Locate the cell with the specified text and output its (x, y) center coordinate. 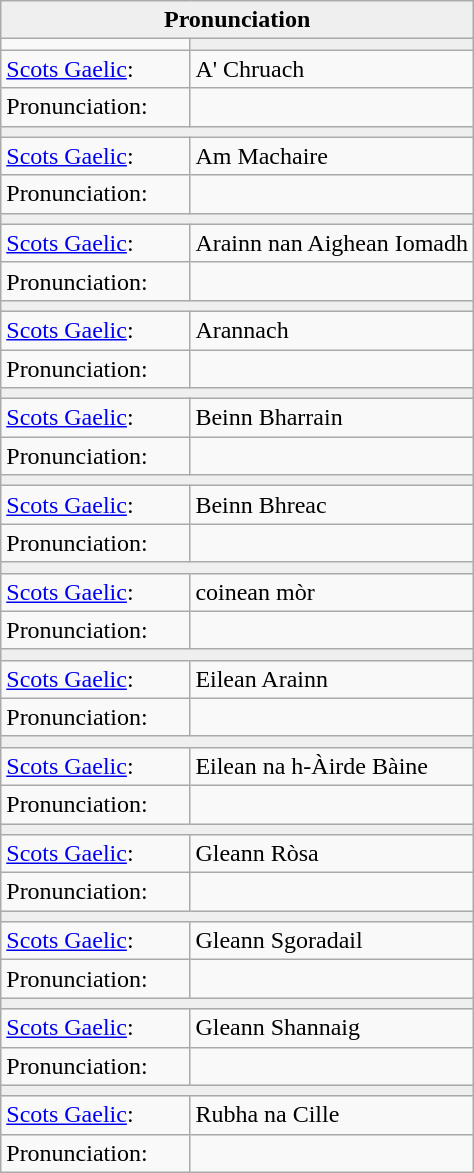
Beinn Bharrain (332, 418)
Rubha na Cille (332, 1115)
Eilean na h-Àirde Bàine (332, 766)
A' Chruach (332, 69)
Eilean Arainn (332, 679)
coinean mòr (332, 592)
Am Machaire (332, 156)
Gleann Shannaig (332, 1028)
Gleann Ròsa (332, 854)
Arainn nan Aighean Iomadh (332, 243)
Arannach (332, 330)
Gleann Sgoradail (332, 941)
Pronunciation (238, 20)
Beinn Bhreac (332, 505)
